Return the (x, y) coordinate for the center point of the cell that contains the specified text.  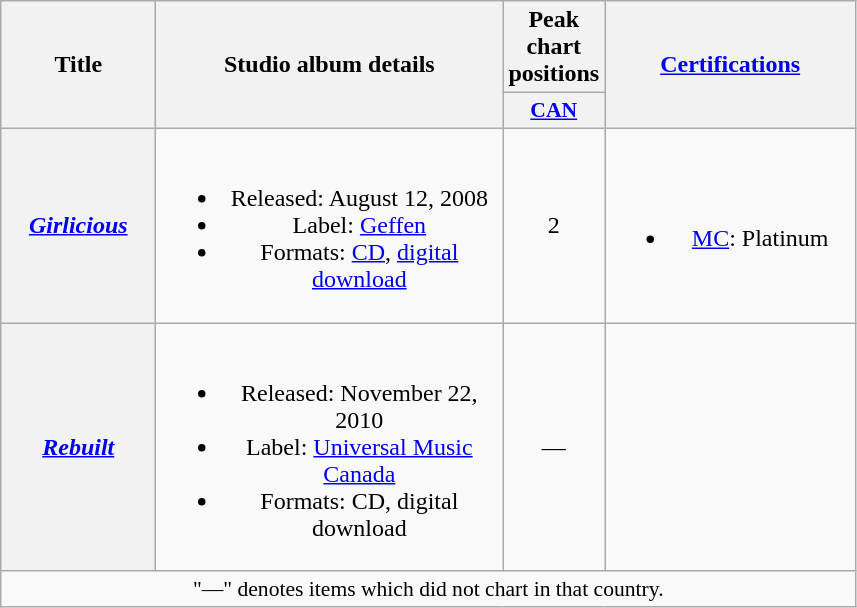
Peak chart positions (554, 47)
MC: Platinum (730, 225)
Title (78, 65)
CAN (554, 111)
— (554, 446)
2 (554, 225)
Released: August 12, 2008Label: GeffenFormats: CD, digital download (330, 225)
Certifications (730, 65)
Released: November 22, 2010Label: Universal Music CanadaFormats: CD, digital download (330, 446)
Studio album details (330, 65)
Rebuilt (78, 446)
Girlicious (78, 225)
"—" denotes items which did not chart in that country. (428, 589)
